Provide the (X, Y) coordinate of the cell's center where the given text is located.  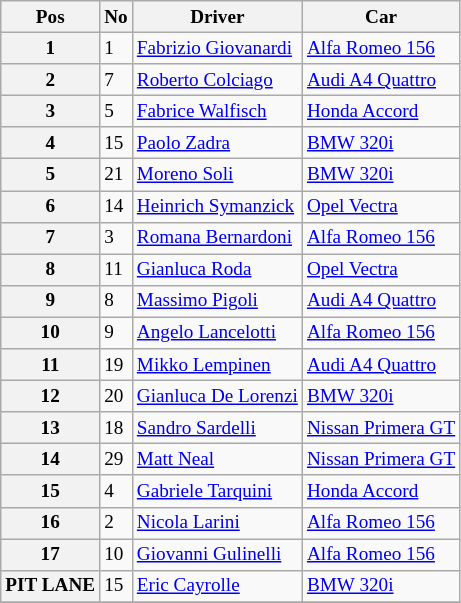
Massimo Pigoli (217, 301)
No (116, 17)
Gianluca De Lorenzi (217, 396)
Paolo Zadra (217, 143)
13 (50, 428)
Eric Cayrolle (217, 586)
Mikko Lempinen (217, 365)
16 (50, 523)
Gianluca Roda (217, 270)
Fabrizio Giovanardi (217, 48)
Car (380, 17)
Fabrice Walfisch (217, 111)
Giovanni Gulinelli (217, 554)
Romana Bernardoni (217, 238)
Gabriele Tarquini (217, 491)
Roberto Colciago (217, 80)
17 (50, 554)
19 (116, 365)
29 (116, 460)
Driver (217, 17)
Heinrich Symanzick (217, 206)
21 (116, 175)
20 (116, 396)
Pos (50, 17)
PIT LANE (50, 586)
Angelo Lancelotti (217, 333)
Moreno Soli (217, 175)
Matt Neal (217, 460)
Sandro Sardelli (217, 428)
6 (50, 206)
12 (50, 396)
Nicola Larini (217, 523)
18 (116, 428)
